Identify which cell holds the provided text, then report its (X, Y) central coordinate. 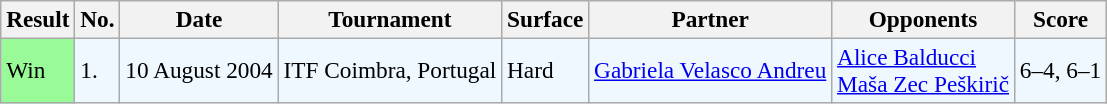
Win (38, 70)
Hard (546, 70)
No. (98, 19)
Partner (710, 19)
1. (98, 70)
Date (199, 19)
Alice Balducci Maša Zec Peškirič (924, 70)
6–4, 6–1 (1060, 70)
Score (1060, 19)
10 August 2004 (199, 70)
Opponents (924, 19)
Result (38, 19)
Surface (546, 19)
Tournament (390, 19)
Gabriela Velasco Andreu (710, 70)
ITF Coimbra, Portugal (390, 70)
